Capture the cell that displays the provided text and extract its [x, y] central coordinate. 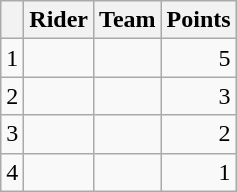
Points [198, 20]
Team [128, 20]
Rider [59, 20]
4 [12, 172]
5 [198, 58]
